Return the (X, Y) coordinate for the center point of the cell that contains the specified text.  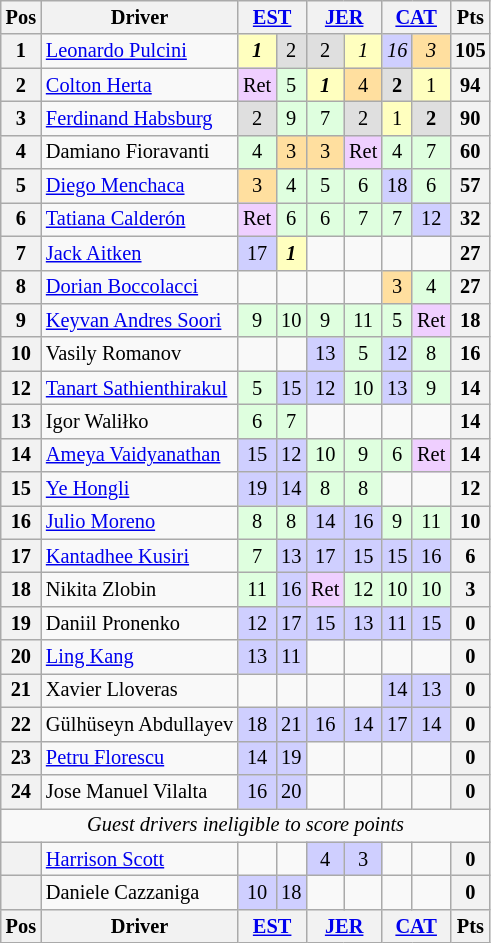
Ameya Vaidyanathan (140, 455)
Harrison Scott (140, 859)
57 (470, 186)
Colton Herta (140, 85)
Ye Hongli (140, 489)
23 (21, 758)
Tatiana Calderón (140, 219)
Gülhüseyn Abdullayev (140, 724)
60 (470, 152)
Petru Florescu (140, 758)
Kantadhee Kusiri (140, 556)
90 (470, 118)
Tanart Sathienthirakul (140, 388)
Damiano Fioravanti (140, 152)
Jack Aitken (140, 253)
Jose Manuel Vilalta (140, 791)
Julio Moreno (140, 522)
22 (21, 724)
105 (470, 51)
Ferdinand Habsburg (140, 118)
Keyvan Andres Soori (140, 320)
Leonardo Pulcini (140, 51)
32 (470, 219)
Igor Waliłko (140, 421)
Xavier Lloveras (140, 690)
24 (21, 791)
Daniele Cazzaniga (140, 892)
94 (470, 85)
Guest drivers ineligible to score points (246, 825)
Daniil Pronenko (140, 623)
Nikita Zlobin (140, 589)
Dorian Boccolacci (140, 287)
Ling Kang (140, 657)
Vasily Romanov (140, 354)
Diego Menchaca (140, 186)
